Detect which cell encompasses the target text, then output its (X, Y) center coordinate. 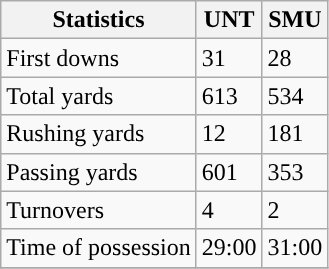
4 (229, 210)
534 (295, 96)
Total yards (99, 96)
Time of possession (99, 248)
SMU (295, 20)
Passing yards (99, 172)
31:00 (295, 248)
First downs (99, 58)
613 (229, 96)
Rushing yards (99, 134)
353 (295, 172)
12 (229, 134)
UNT (229, 20)
28 (295, 58)
29:00 (229, 248)
601 (229, 172)
31 (229, 58)
Statistics (99, 20)
181 (295, 134)
Turnovers (99, 210)
2 (295, 210)
